For the text-containing cell, return its midpoint in [x, y] coordinate format. 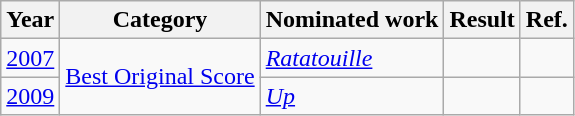
Category [160, 20]
Year [30, 20]
Ratatouille [352, 58]
Result [482, 20]
Up [352, 96]
Nominated work [352, 20]
Best Original Score [160, 77]
2009 [30, 96]
2007 [30, 58]
Ref. [546, 20]
